Return the (X, Y) coordinate for the center point of the cell that contains the specified text.  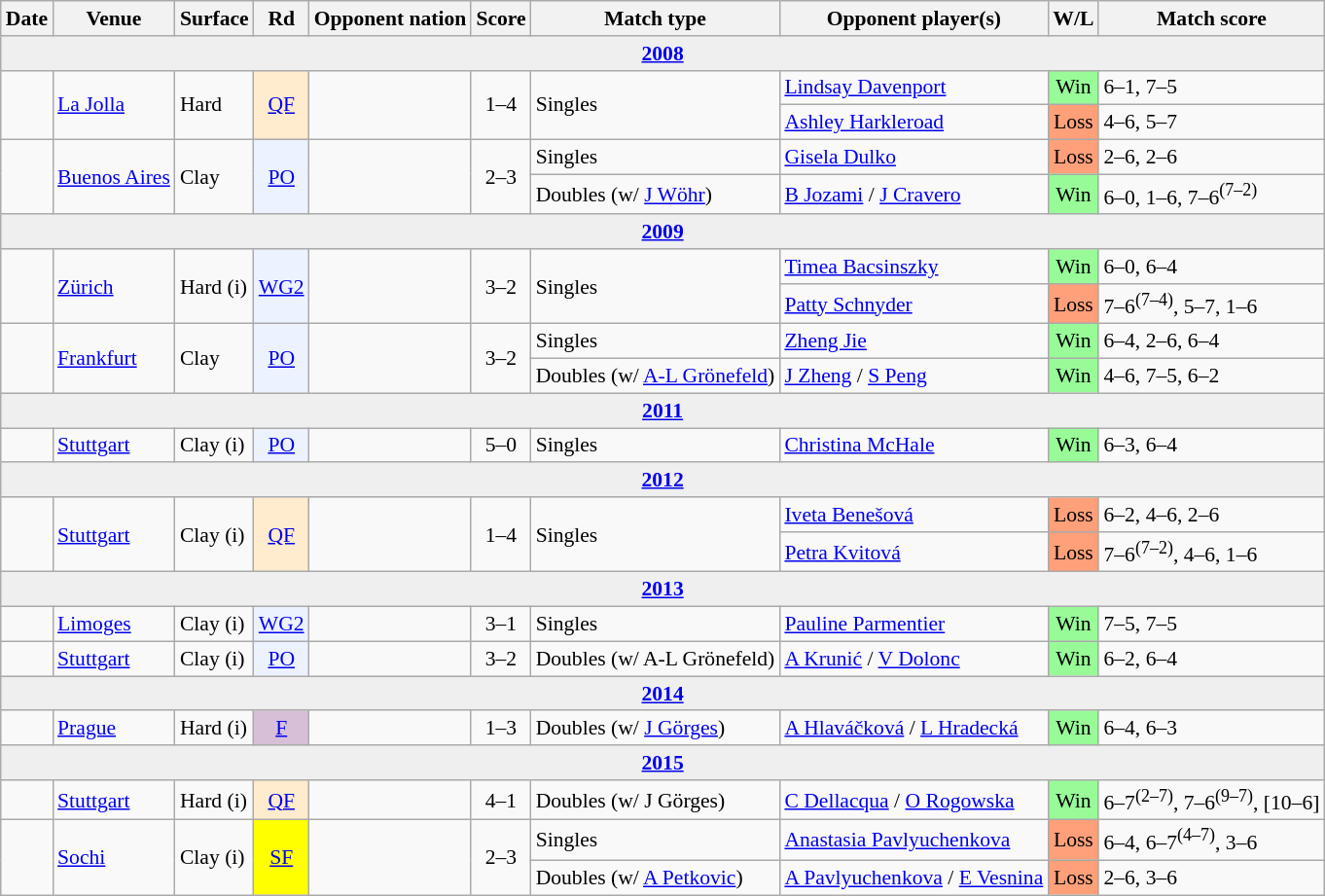
2–6, 3–6 (1211, 878)
Date (27, 18)
6–2, 4–6, 2–6 (1211, 515)
Limoges (114, 625)
7–5, 7–5 (1211, 625)
Match score (1211, 18)
Pauline Parmentier (913, 625)
Zheng Jie (913, 341)
Buenos Aires (114, 177)
Gisela Dulko (913, 158)
Rd (282, 18)
4–6, 5–7 (1211, 123)
Ashley Harkleroad (913, 123)
1–3 (500, 729)
Match type (656, 18)
5–0 (500, 446)
2–6, 2–6 (1211, 158)
A Krunić / V Dolonc (913, 659)
Doubles (w/ A Petkovic) (656, 878)
Petra Kvitová (913, 553)
Patty Schnyder (913, 304)
2015 (663, 763)
Frankfurt (114, 358)
6–1, 7–5 (1211, 88)
7–6(7–4), 5–7, 1–6 (1211, 304)
W/L (1073, 18)
Lindsay Davenport (913, 88)
Sochi (114, 858)
C Dellacqua / O Rogowska (913, 800)
Timea Bacsinszky (913, 267)
2011 (663, 411)
7–6(7–2), 4–6, 1–6 (1211, 553)
Zürich (114, 286)
4–1 (500, 800)
SF (282, 858)
A Hlaváčková / L Hradecká (913, 729)
2008 (663, 54)
A Pavlyuchenkova / E Vesnina (913, 878)
6–0, 1–6, 7–6(7–2) (1211, 195)
Christina McHale (913, 446)
6–4, 6–7(4–7), 3–6 (1211, 841)
Hard (214, 105)
Iveta Benešová (913, 515)
J Zheng / S Peng (913, 376)
2013 (663, 590)
Opponent nation (391, 18)
Anastasia Pavlyuchenkova (913, 841)
6–4, 2–6, 6–4 (1211, 341)
B Jozami / J Cravero (913, 195)
4–6, 7–5, 6–2 (1211, 376)
6–7(2–7), 7–6(9–7), [10–6] (1211, 800)
Venue (114, 18)
Prague (114, 729)
Score (500, 18)
2012 (663, 481)
Doubles (w/ J Wöhr) (656, 195)
La Jolla (114, 105)
Surface (214, 18)
6–2, 6–4 (1211, 659)
Opponent player(s) (913, 18)
6–0, 6–4 (1211, 267)
2014 (663, 694)
3–1 (500, 625)
2009 (663, 233)
6–4, 6–3 (1211, 729)
F (282, 729)
6–3, 6–4 (1211, 446)
